Return [x, y] of the center of cell containing provided text 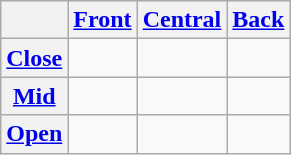
Central [182, 20]
Close [34, 58]
Front [102, 20]
Open [34, 134]
Mid [34, 96]
Back [258, 20]
